Return the (X, Y) coordinate for the center point of the cell that contains the specified text.  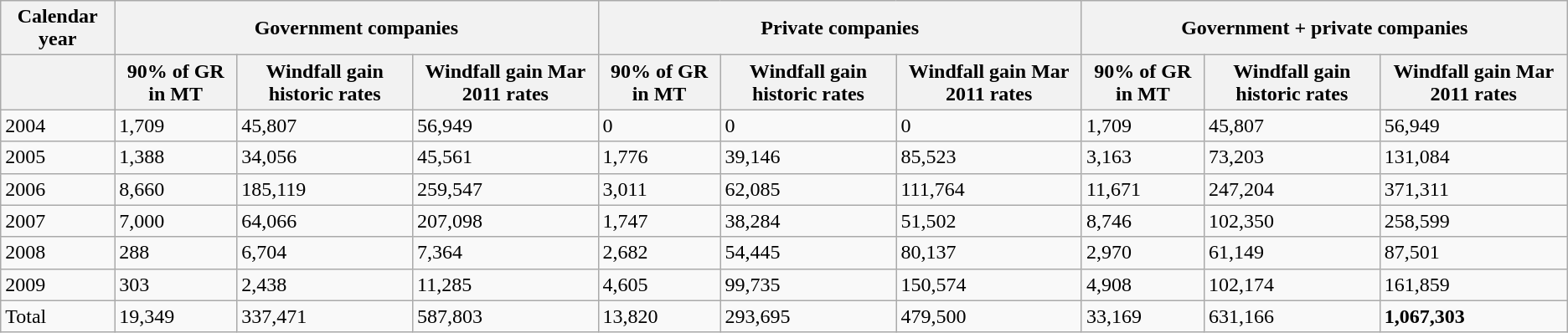
33,169 (1142, 316)
102,174 (1292, 284)
247,204 (1292, 189)
87,501 (1473, 253)
1,388 (176, 157)
631,166 (1292, 316)
Calendar year (58, 28)
13,820 (659, 316)
587,803 (506, 316)
371,311 (1473, 189)
258,599 (1473, 221)
2,682 (659, 253)
64,066 (325, 221)
Private companies (839, 28)
45,561 (506, 157)
8,746 (1142, 221)
303 (176, 284)
102,350 (1292, 221)
8,660 (176, 189)
38,284 (808, 221)
2,438 (325, 284)
161,859 (1473, 284)
2007 (58, 221)
259,547 (506, 189)
2004 (58, 126)
61,149 (1292, 253)
4,908 (1142, 284)
288 (176, 253)
2,970 (1142, 253)
2005 (58, 157)
Government companies (357, 28)
111,764 (988, 189)
85,523 (988, 157)
11,285 (506, 284)
7,364 (506, 253)
19,349 (176, 316)
293,695 (808, 316)
39,146 (808, 157)
54,445 (808, 253)
73,203 (1292, 157)
3,011 (659, 189)
99,735 (808, 284)
6,704 (325, 253)
11,671 (1142, 189)
62,085 (808, 189)
2008 (58, 253)
Total (58, 316)
7,000 (176, 221)
1,747 (659, 221)
Government + private companies (1324, 28)
80,137 (988, 253)
3,163 (1142, 157)
4,605 (659, 284)
2006 (58, 189)
51,502 (988, 221)
479,500 (988, 316)
1,067,303 (1473, 316)
131,084 (1473, 157)
1,776 (659, 157)
337,471 (325, 316)
185,119 (325, 189)
150,574 (988, 284)
34,056 (325, 157)
207,098 (506, 221)
2009 (58, 284)
